Find where the given text appears and provide that cell's center as [x, y] coordinate. 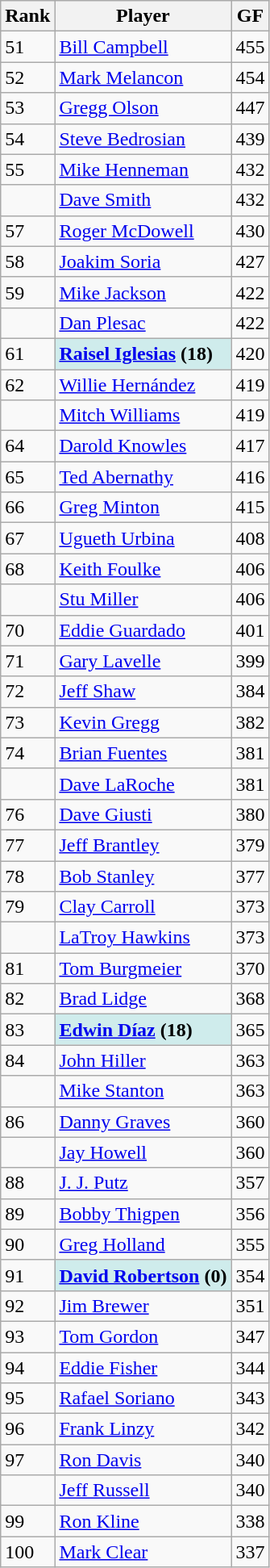
Raisel Iglesias (18) [143, 353]
Bob Stanley [143, 876]
Mitch Williams [143, 416]
Frank Linzy [143, 1429]
Steve Bedrosian [143, 139]
Rank [27, 16]
Greg Holland [143, 1244]
76 [27, 814]
55 [27, 169]
84 [27, 1060]
Ugueth Urbina [143, 538]
Joakim Soria [143, 261]
82 [27, 999]
427 [250, 261]
Dave LaRoche [143, 784]
399 [250, 661]
66 [27, 508]
91 [27, 1275]
380 [250, 814]
95 [27, 1399]
Darold Knowles [143, 446]
72 [27, 692]
Gregg Olson [143, 108]
365 [250, 1030]
Dave Smith [143, 200]
Jeff Shaw [143, 692]
100 [27, 1552]
51 [27, 47]
Roger McDowell [143, 231]
338 [250, 1521]
357 [250, 1183]
370 [250, 968]
430 [250, 231]
86 [27, 1122]
Willie Hernández [143, 385]
Dave Giusti [143, 814]
71 [27, 661]
John Hiller [143, 1060]
Greg Minton [143, 508]
Danny Graves [143, 1122]
97 [27, 1460]
89 [27, 1214]
54 [27, 139]
Mike Henneman [143, 169]
Kevin Gregg [143, 722]
354 [250, 1275]
379 [250, 845]
LaTroy Hawkins [143, 938]
401 [250, 630]
62 [27, 385]
61 [27, 353]
Jeff Russell [143, 1491]
92 [27, 1306]
Bobby Thigpen [143, 1214]
Edwin Díaz (18) [143, 1030]
Ron Davis [143, 1460]
David Robertson (0) [143, 1275]
447 [250, 108]
Jeff Brantley [143, 845]
Mark Melancon [143, 77]
384 [250, 692]
53 [27, 108]
77 [27, 845]
Mark Clear [143, 1552]
415 [250, 508]
83 [27, 1030]
52 [27, 77]
368 [250, 999]
439 [250, 139]
67 [27, 538]
Stu Miller [143, 600]
420 [250, 353]
81 [27, 968]
GF [250, 16]
Ted Abernathy [143, 477]
64 [27, 446]
Mike Stanton [143, 1091]
416 [250, 477]
Eddie Fisher [143, 1368]
Clay Carroll [143, 907]
88 [27, 1183]
342 [250, 1429]
J. J. Putz [143, 1183]
417 [250, 446]
99 [27, 1521]
Tom Burgmeier [143, 968]
68 [27, 569]
Eddie Guardado [143, 630]
70 [27, 630]
Dan Plesac [143, 323]
Player [143, 16]
59 [27, 292]
Jay Howell [143, 1152]
355 [250, 1244]
79 [27, 907]
78 [27, 876]
Jim Brewer [143, 1306]
Keith Foulke [143, 569]
Bill Campbell [143, 47]
408 [250, 538]
337 [250, 1552]
344 [250, 1368]
96 [27, 1429]
377 [250, 876]
Rafael Soriano [143, 1399]
Brad Lidge [143, 999]
73 [27, 722]
Brian Fuentes [143, 753]
58 [27, 261]
382 [250, 722]
Tom Gordon [143, 1336]
94 [27, 1368]
356 [250, 1214]
65 [27, 477]
455 [250, 47]
Ron Kline [143, 1521]
90 [27, 1244]
57 [27, 231]
93 [27, 1336]
351 [250, 1306]
347 [250, 1336]
454 [250, 77]
Mike Jackson [143, 292]
74 [27, 753]
Gary Lavelle [143, 661]
343 [250, 1399]
